Return [x, y] of the center of cell containing provided text 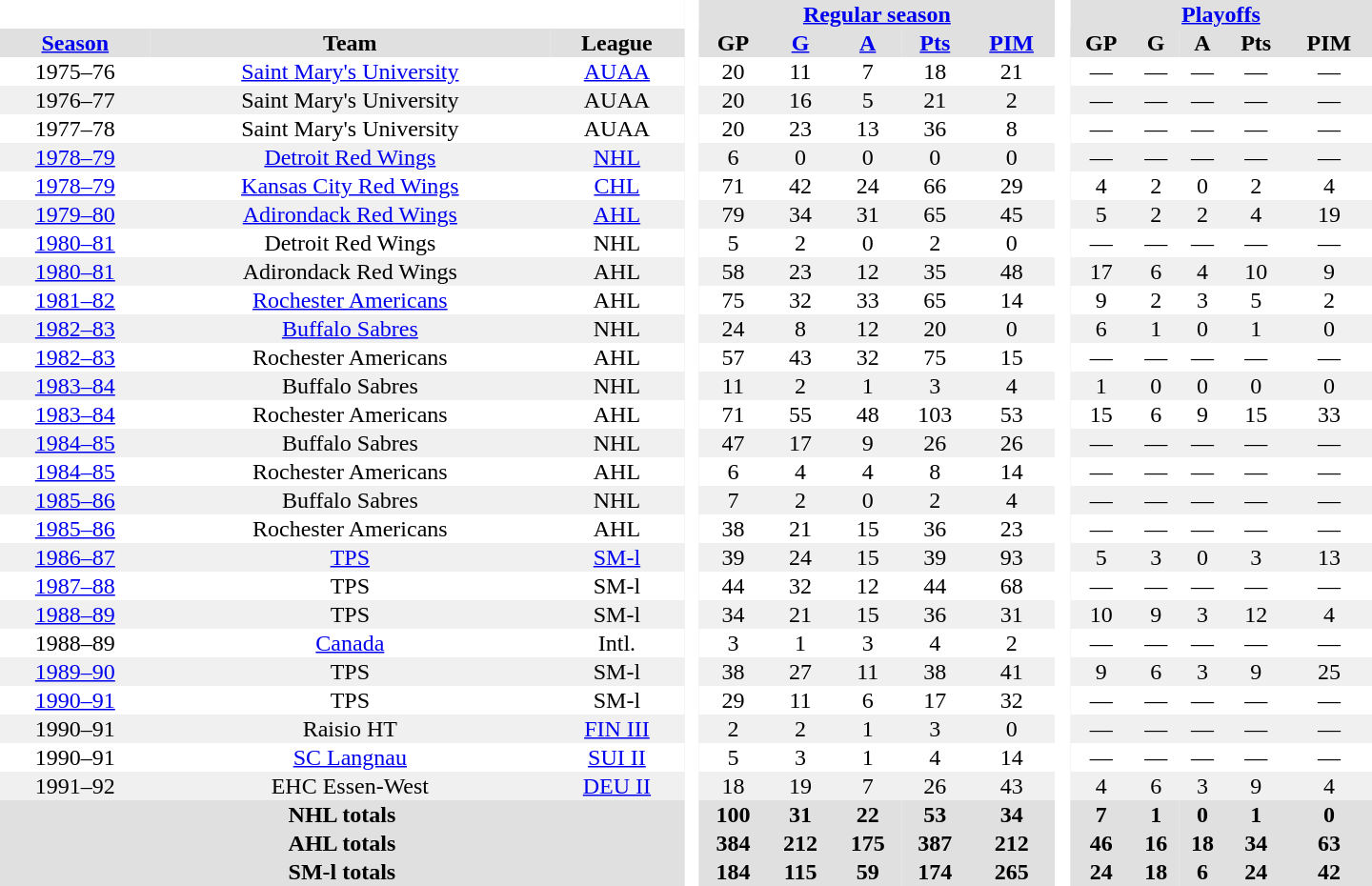
184 [734, 872]
79 [734, 214]
Intl. [617, 643]
League [617, 43]
CHL [617, 186]
AHL totals [342, 843]
Canada [351, 643]
57 [734, 357]
47 [734, 443]
387 [936, 843]
27 [800, 672]
FIN III [617, 729]
SUI II [617, 757]
66 [936, 186]
1976–77 [75, 100]
100 [734, 815]
1991–92 [75, 786]
174 [936, 872]
EHC Essen-West [351, 786]
DEU II [617, 786]
384 [734, 843]
41 [1012, 672]
103 [936, 414]
1981–82 [75, 300]
Raisio HT [351, 729]
68 [1012, 586]
1986–87 [75, 557]
Regular season [877, 14]
115 [800, 872]
SM-l totals [342, 872]
Kansas City Red Wings [351, 186]
1977–78 [75, 129]
SC Langnau [351, 757]
45 [1012, 214]
1987–88 [75, 586]
1989–90 [75, 672]
NHL totals [342, 815]
1975–76 [75, 71]
22 [867, 815]
Playoffs [1221, 14]
1979–80 [75, 214]
93 [1012, 557]
Team [351, 43]
265 [1012, 872]
58 [734, 272]
63 [1329, 843]
35 [936, 272]
175 [867, 843]
25 [1329, 672]
59 [867, 872]
46 [1101, 843]
Season [75, 43]
55 [800, 414]
